Return the (x, y) coordinate for the center point of the cell that contains the specified text.  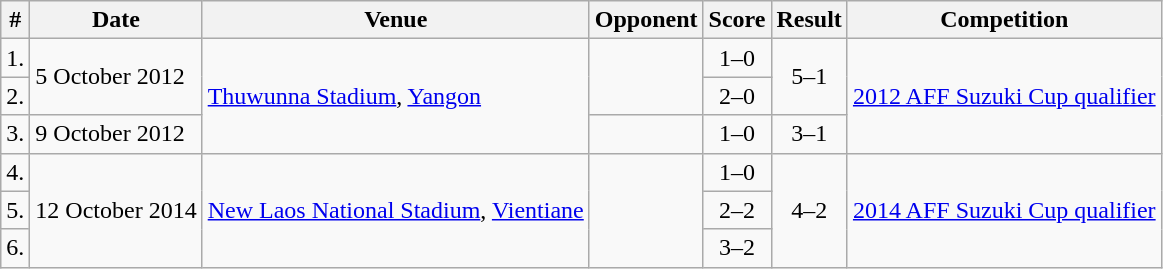
Opponent (646, 20)
9 October 2012 (116, 134)
3. (16, 134)
Score (737, 20)
5 October 2012 (116, 77)
Venue (396, 20)
2. (16, 96)
2–0 (737, 96)
4–2 (809, 210)
3–2 (737, 248)
1. (16, 58)
2–2 (737, 210)
6. (16, 248)
5. (16, 210)
Date (116, 20)
4. (16, 172)
2012 AFF Suzuki Cup qualifier (1004, 96)
Thuwunna Stadium, Yangon (396, 96)
New Laos National Stadium, Vientiane (396, 210)
Competition (1004, 20)
5–1 (809, 77)
Result (809, 20)
# (16, 20)
12 October 2014 (116, 210)
3–1 (809, 134)
2014 AFF Suzuki Cup qualifier (1004, 210)
